Provide the [X, Y] coordinate of the cell's center where the given text is located.  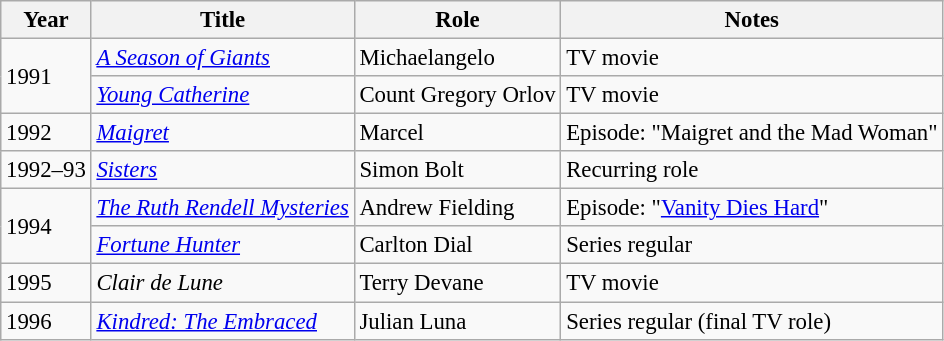
Episode: "Vanity Dies Hard" [752, 208]
1994 [46, 226]
1996 [46, 321]
Andrew Fielding [458, 208]
Kindred: The Embraced [222, 321]
Count Gregory Orlov [458, 95]
Maigret [222, 133]
1992 [46, 133]
1995 [46, 283]
Simon Bolt [458, 170]
Recurring role [752, 170]
Series regular (final TV role) [752, 321]
Title [222, 20]
Notes [752, 20]
1992–93 [46, 170]
A Season of Giants [222, 58]
1991 [46, 76]
Marcel [458, 133]
Young Catherine [222, 95]
Year [46, 20]
Clair de Lune [222, 283]
Series regular [752, 245]
Sisters [222, 170]
Carlton Dial [458, 245]
Episode: "Maigret and the Mad Woman" [752, 133]
Julian Luna [458, 321]
Michaelangelo [458, 58]
Role [458, 20]
Fortune Hunter [222, 245]
The Ruth Rendell Mysteries [222, 208]
Terry Devane [458, 283]
